Return [X, Y] of the center of cell containing provided text 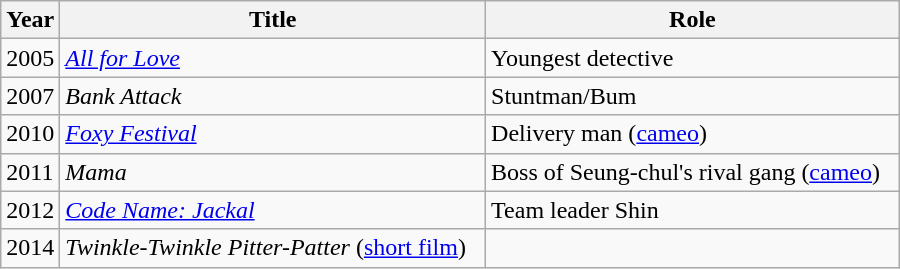
Twinkle-Twinkle Pitter-Patter (short film) [273, 248]
2012 [30, 210]
Team leader Shin [693, 210]
Bank Attack [273, 96]
Year [30, 20]
Delivery man (cameo) [693, 134]
Code Name: Jackal [273, 210]
Foxy Festival [273, 134]
Boss of Seung-chul's rival gang (cameo) [693, 172]
Stuntman/Bum [693, 96]
All for Love [273, 58]
2007 [30, 96]
2010 [30, 134]
2014 [30, 248]
Mama [273, 172]
2005 [30, 58]
Title [273, 20]
Role [693, 20]
2011 [30, 172]
Youngest detective [693, 58]
